From the cell containing the given text, extract its center point as [x, y] coordinate. 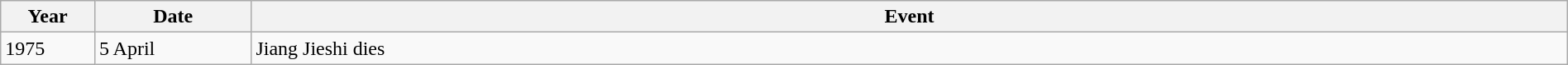
Event [910, 17]
Jiang Jieshi dies [910, 48]
Date [172, 17]
Year [48, 17]
5 April [172, 48]
1975 [48, 48]
